For the text-containing cell, return its midpoint in [X, Y] coordinate format. 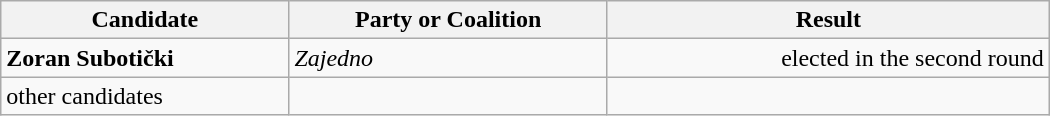
other candidates [145, 96]
elected in the second round [828, 58]
Candidate [145, 20]
Zoran Subotički [145, 58]
Party or Coalition [448, 20]
Zajedno [448, 58]
Result [828, 20]
